Return [X, Y] of the center of cell containing provided text 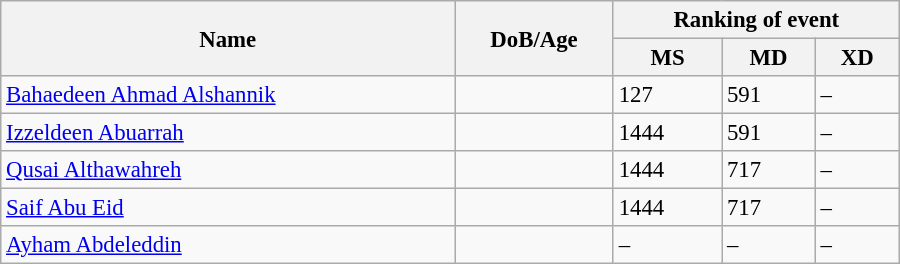
Saif Abu Eid [228, 208]
DoB/Age [534, 38]
Izzeldeen Abuarrah [228, 133]
MS [667, 58]
Qusai Althawahreh [228, 170]
127 [667, 95]
Ranking of event [756, 20]
Name [228, 38]
Ayham Abdeleddin [228, 245]
XD [857, 58]
Bahaedeen Ahmad Alshannik [228, 95]
MD [769, 58]
